Identify which cell holds the provided text, then report its [X, Y] central coordinate. 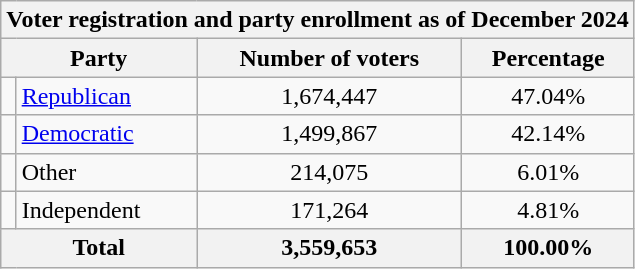
Republican [106, 96]
1,674,447 [330, 96]
Other [106, 172]
Democratic [106, 134]
1,499,867 [330, 134]
6.01% [548, 172]
42.14% [548, 134]
Percentage [548, 58]
214,075 [330, 172]
171,264 [330, 210]
Total [99, 248]
47.04% [548, 96]
Voter registration and party enrollment as of December 2024 [318, 20]
Number of voters [330, 58]
Party [99, 58]
Independent [106, 210]
4.81% [548, 210]
100.00% [548, 248]
3,559,653 [330, 248]
